Output the (X, Y) coordinate of the center of the cell containing the given text.  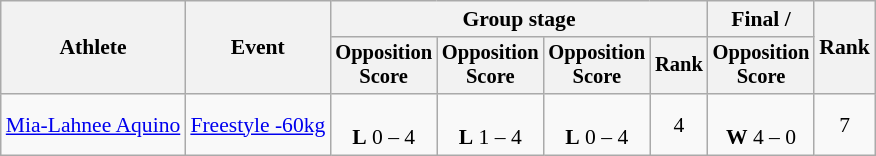
Event (258, 48)
Freestyle -60kg (258, 124)
4 (679, 124)
7 (844, 124)
Athlete (94, 48)
Group stage (518, 19)
L 1 – 4 (490, 124)
Final / (762, 19)
W 4 – 0 (762, 124)
Mia-Lahnee Aquino (94, 124)
